From the cell containing the given text, extract its center point as [x, y] coordinate. 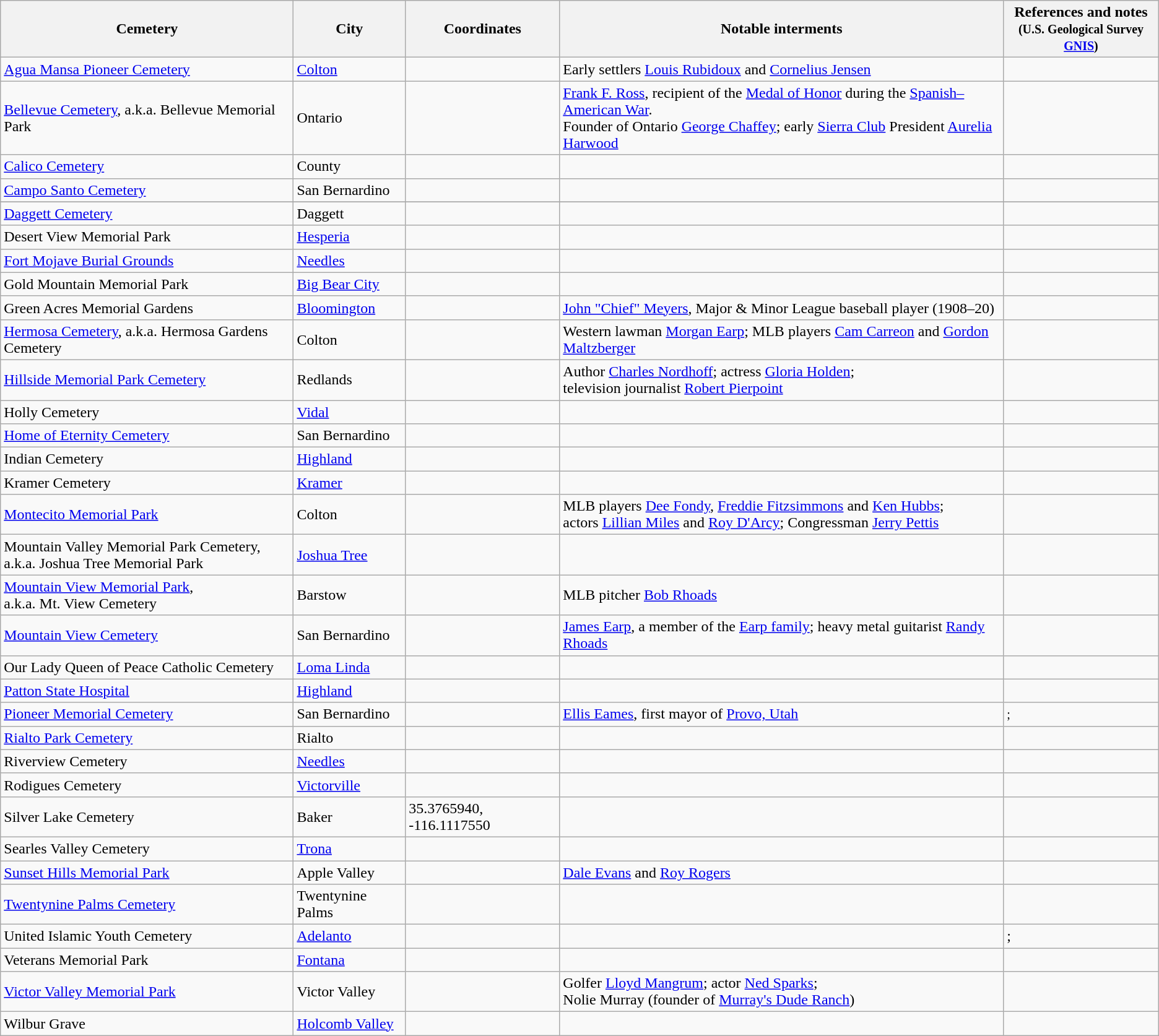
Holly Cemetery [147, 412]
Barstow [349, 595]
Holcomb Valley [349, 1024]
Green Acres Memorial Gardens [147, 308]
Bellevue Cemetery, a.k.a. Bellevue Memorial Park [147, 118]
Fort Mojave Burial Grounds [147, 261]
Mountain View Cemetery [147, 635]
MLB pitcher Bob Rhoads [781, 595]
Dale Evans and Roy Rogers [781, 872]
Agua Mansa Pioneer Cemetery [147, 69]
Victorville [349, 785]
Searles Valley Cemetery [147, 848]
Mountain Valley Memorial Park Cemetery,a.k.a. Joshua Tree Memorial Park [147, 555]
Western lawman Morgan Earp; MLB players Cam Carreon and Gordon Maltzberger [781, 339]
Pioneer Memorial Cemetery [147, 714]
Redlands [349, 380]
Loma Linda [349, 667]
Riverview Cemetery [147, 761]
United Islamic Youth Cemetery [147, 936]
Joshua Tree [349, 555]
Wilbur Grave [147, 1024]
Ellis Eames, first mayor of Provo, Utah [781, 714]
Author Charles Nordhoff; actress Gloria Holden; television journalist Robert Pierpoint [781, 380]
Big Bear City [349, 284]
Victor Valley [349, 991]
Vidal [349, 412]
Victor Valley Memorial Park [147, 991]
Patton State Hospital [147, 691]
County [349, 166]
Fontana [349, 960]
Ontario [349, 118]
MLB players Dee Fondy, Freddie Fitzsimmons and Ken Hubbs; actors Lillian Miles and Roy D'Arcy; Congressman Jerry Pettis [781, 515]
Rialto Park Cemetery [147, 738]
Campo Santo Cemetery [147, 190]
Cemetery [147, 29]
Rialto [349, 738]
Twentynine Palms [349, 905]
Notable interments [781, 29]
Silver Lake Cemetery [147, 817]
Coordinates [483, 29]
Mountain View Memorial Park,a.k.a. Mt. View Cemetery [147, 595]
Daggett Cemetery [147, 214]
Montecito Memorial Park [147, 515]
Veterans Memorial Park [147, 960]
Kramer [349, 483]
Hesperia [349, 237]
Apple Valley [349, 872]
Adelanto [349, 936]
Rodigues Cemetery [147, 785]
Baker [349, 817]
James Earp, a member of the Earp family; heavy metal guitarist Randy Rhoads [781, 635]
Kramer Cemetery [147, 483]
Hillside Memorial Park Cemetery [147, 380]
Bloomington [349, 308]
Early settlers Louis Rubidoux and Cornelius Jensen [781, 69]
Indian Cemetery [147, 459]
Hermosa Cemetery, a.k.a. Hermosa Gardens Cemetery [147, 339]
35.3765940, -116.1117550 [483, 817]
Home of Eternity Cemetery [147, 436]
Twentynine Palms Cemetery [147, 905]
Daggett [349, 214]
Sunset Hills Memorial Park [147, 872]
References and notes(U.S. Geological Survey GNIS) [1081, 29]
City [349, 29]
Trona [349, 848]
Calico Cemetery [147, 166]
Desert View Memorial Park [147, 237]
Gold Mountain Memorial Park [147, 284]
Golfer Lloyd Mangrum; actor Ned Sparks;Nolie Murray (founder of Murray's Dude Ranch) [781, 991]
John "Chief" Meyers, Major & Minor League baseball player (1908–20) [781, 308]
Our Lady Queen of Peace Catholic Cemetery [147, 667]
